From the cell containing the given text, extract its center point as (X, Y) coordinate. 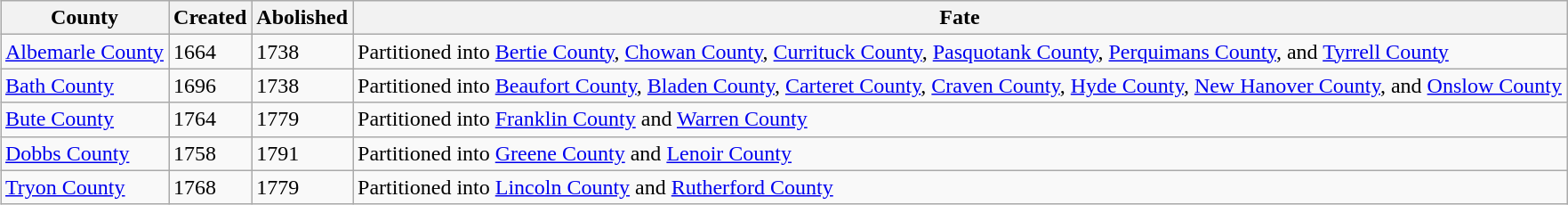
Created (210, 18)
Fate (961, 18)
1696 (210, 86)
Partitioned into Lincoln County and Rutherford County (961, 187)
1791 (302, 153)
Bath County (84, 86)
Albemarle County (84, 52)
1768 (210, 187)
Partitioned into Franklin County and Warren County (961, 119)
1764 (210, 119)
Partitioned into Beaufort County, Bladen County, Carteret County, Craven County, Hyde County, New Hanover County, and Onslow County (961, 86)
1758 (210, 153)
Partitioned into Greene County and Lenoir County (961, 153)
Dobbs County (84, 153)
Abolished (302, 18)
Bute County (84, 119)
1664 (210, 52)
Tryon County (84, 187)
Partitioned into Bertie County, Chowan County, Currituck County, Pasquotank County, Perquimans County, and Tyrrell County (961, 52)
County (84, 18)
